From the cell containing the given text, extract its center point as (X, Y) coordinate. 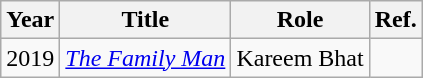
Role (300, 20)
Year (30, 20)
Kareem Bhat (300, 58)
2019 (30, 58)
Title (146, 20)
Ref. (396, 20)
The Family Man (146, 58)
